Search for the cell housing the specified text and yield its [X, Y] center coordinate. 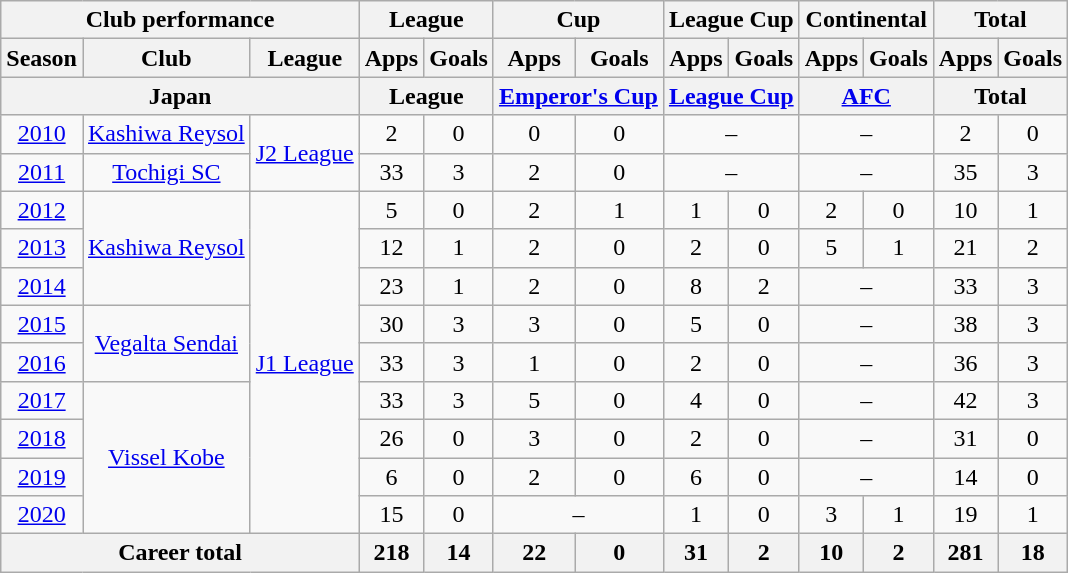
8 [696, 286]
22 [534, 553]
Vegalta Sendai [166, 343]
2015 [42, 324]
30 [391, 324]
4 [696, 400]
23 [391, 286]
Cup [578, 20]
Club [166, 58]
Tochigi SC [166, 172]
Emperor's Cup [578, 96]
26 [391, 438]
AFC [866, 96]
2018 [42, 438]
35 [965, 172]
2020 [42, 515]
36 [965, 362]
Season [42, 58]
Japan [180, 96]
2014 [42, 286]
J2 League [304, 153]
218 [391, 553]
2010 [42, 134]
2013 [42, 248]
J1 League [304, 362]
2012 [42, 210]
Club performance [180, 20]
2011 [42, 172]
Career total [180, 553]
2017 [42, 400]
42 [965, 400]
19 [965, 515]
281 [965, 553]
Vissel Kobe [166, 457]
2016 [42, 362]
18 [1033, 553]
15 [391, 515]
Continental [866, 20]
12 [391, 248]
38 [965, 324]
2019 [42, 477]
21 [965, 248]
